Detect which cell encompasses the target text, then output its (x, y) center coordinate. 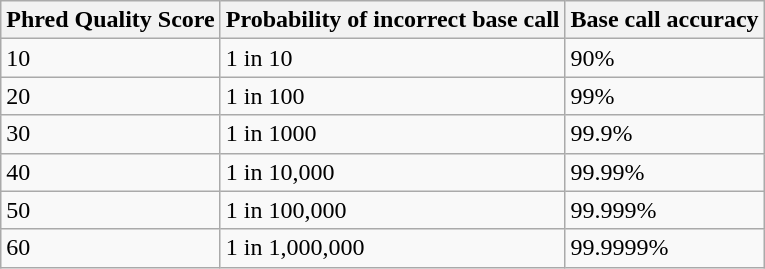
30 (111, 134)
1 in 10,000 (392, 172)
99% (664, 96)
20 (111, 96)
50 (111, 210)
99.9% (664, 134)
10 (111, 58)
Base call accuracy (664, 20)
1 in 1,000,000 (392, 248)
1 in 100 (392, 96)
1 in 100,000 (392, 210)
Probability of incorrect base call (392, 20)
1 in 10 (392, 58)
99.99% (664, 172)
60 (111, 248)
90% (664, 58)
99.9999% (664, 248)
40 (111, 172)
Phred Quality Score (111, 20)
1 in 1000 (392, 134)
99.999% (664, 210)
